Identify which cell holds the provided text, then report its [X, Y] central coordinate. 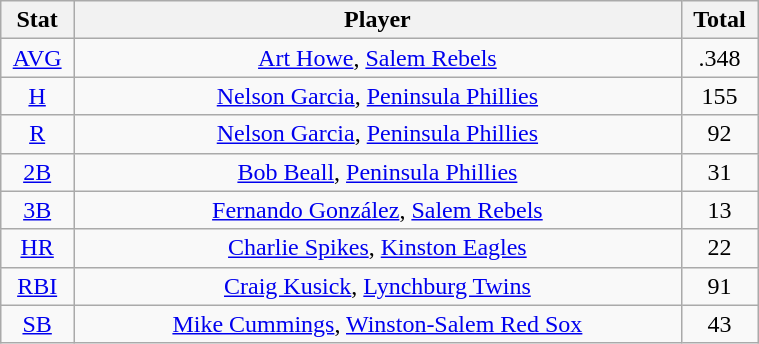
Charlie Spikes, Kinston Eagles [378, 248]
Player [378, 20]
Mike Cummings, Winston-Salem Red Sox [378, 324]
.348 [719, 58]
Craig Kusick, Lynchburg Twins [378, 286]
22 [719, 248]
RBI [38, 286]
43 [719, 324]
3B [38, 210]
Fernando González, Salem Rebels [378, 210]
AVG [38, 58]
92 [719, 134]
91 [719, 286]
155 [719, 96]
Art Howe, Salem Rebels [378, 58]
Stat [38, 20]
R [38, 134]
13 [719, 210]
2B [38, 172]
Total [719, 20]
HR [38, 248]
31 [719, 172]
H [38, 96]
SB [38, 324]
Bob Beall, Peninsula Phillies [378, 172]
